Return [X, Y] of the center of cell containing provided text 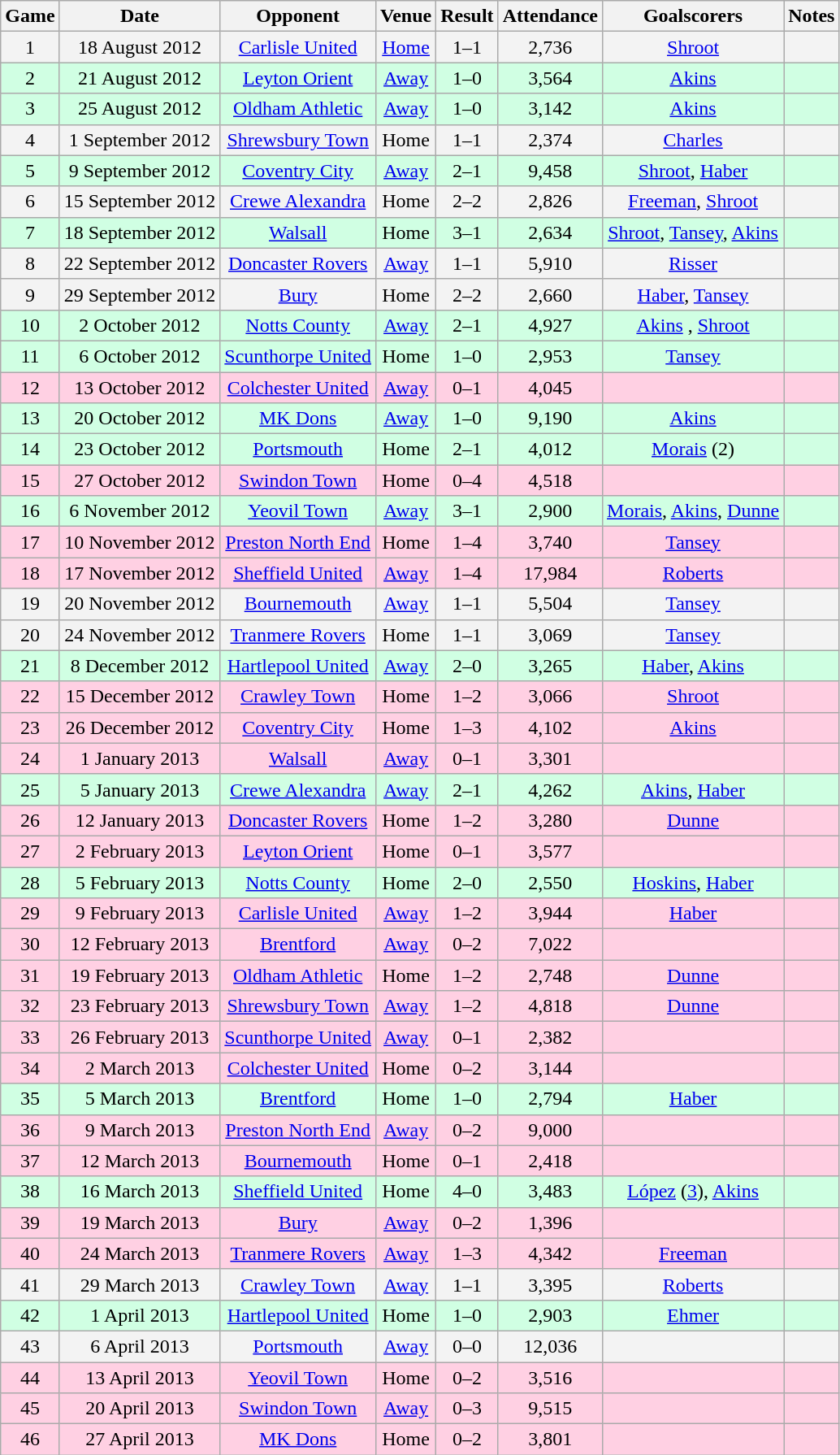
24 [30, 758]
Haber, Akins [694, 666]
13 April 2013 [140, 1378]
2 March 2013 [140, 1068]
6 April 2013 [140, 1346]
20 October 2012 [140, 419]
4,102 [550, 727]
2,550 [550, 882]
46 [30, 1440]
20 [30, 635]
Shroot, Haber [694, 171]
34 [30, 1068]
23 October 2012 [140, 450]
30 [30, 945]
38 [30, 1192]
5,910 [550, 263]
1,396 [550, 1223]
36 [30, 1130]
3,280 [550, 820]
4,342 [550, 1253]
22 September 2012 [140, 263]
4,262 [550, 789]
7,022 [550, 945]
25 [30, 789]
4,927 [550, 325]
45 [30, 1409]
5 January 2013 [140, 789]
9 March 2013 [140, 1130]
12 March 2013 [140, 1161]
20 April 2013 [140, 1409]
2,748 [550, 975]
3,801 [550, 1440]
2,418 [550, 1161]
7 [30, 232]
9,190 [550, 419]
6 [30, 202]
23 [30, 727]
29 March 2013 [140, 1284]
18 September 2012 [140, 232]
3,740 [550, 542]
1 January 2013 [140, 758]
15 December 2012 [140, 697]
16 March 2013 [140, 1192]
Akins , Shroot [694, 325]
5 March 2013 [140, 1099]
10 [30, 325]
1 [30, 47]
Venue [406, 16]
Charles [694, 140]
1 April 2013 [140, 1315]
Goalscorers [694, 16]
4,012 [550, 450]
Opponent [298, 16]
0–0 [467, 1346]
12 [30, 388]
2,953 [550, 356]
Haber, Tansey [694, 294]
17,984 [550, 573]
3,944 [550, 914]
9,458 [550, 171]
3,142 [550, 109]
15 [30, 480]
33 [30, 1037]
9,000 [550, 1130]
6 November 2012 [140, 511]
Freeman, Shroot [694, 202]
6 October 2012 [140, 356]
2,826 [550, 202]
4,818 [550, 1006]
44 [30, 1378]
10 November 2012 [140, 542]
37 [30, 1161]
14 [30, 450]
Attendance [550, 16]
2,374 [550, 140]
12 February 2013 [140, 945]
16 [30, 511]
26 December 2012 [140, 727]
4,518 [550, 480]
2,660 [550, 294]
17 November 2012 [140, 573]
Notes [812, 16]
3,265 [550, 666]
3,483 [550, 1192]
24 November 2012 [140, 635]
35 [30, 1099]
32 [30, 1006]
2 February 2013 [140, 851]
3,066 [550, 697]
2,903 [550, 1315]
1 September 2012 [140, 140]
2,794 [550, 1099]
2 October 2012 [140, 325]
18 [30, 573]
29 [30, 914]
5 [30, 171]
13 October 2012 [140, 388]
3,144 [550, 1068]
Morais (2) [694, 450]
2,900 [550, 511]
Date [140, 16]
23 February 2013 [140, 1006]
4–0 [467, 1192]
2,736 [550, 47]
17 [30, 542]
3,516 [550, 1378]
2,382 [550, 1037]
2,634 [550, 232]
42 [30, 1315]
29 September 2012 [140, 294]
Morais, Akins, Dunne [694, 511]
Akins, Haber [694, 789]
3,069 [550, 635]
43 [30, 1346]
27 April 2013 [140, 1440]
27 October 2012 [140, 480]
Shroot, Tansey, Akins [694, 232]
20 November 2012 [140, 604]
4 [30, 140]
Ehmer [694, 1315]
5,504 [550, 604]
0–3 [467, 1409]
28 [30, 882]
8 December 2012 [140, 666]
39 [30, 1223]
3,395 [550, 1284]
4,045 [550, 388]
9 September 2012 [140, 171]
24 March 2013 [140, 1253]
13 [30, 419]
22 [30, 697]
27 [30, 851]
0–4 [467, 480]
2 [30, 78]
26 February 2013 [140, 1037]
26 [30, 820]
3,564 [550, 78]
19 [30, 604]
25 August 2012 [140, 109]
Freeman [694, 1253]
9 [30, 294]
18 August 2012 [140, 47]
40 [30, 1253]
11 [30, 356]
Result [467, 16]
19 March 2013 [140, 1223]
21 [30, 666]
9 February 2013 [140, 914]
41 [30, 1284]
31 [30, 975]
5 February 2013 [140, 882]
19 February 2013 [140, 975]
3,301 [550, 758]
9,515 [550, 1409]
Hoskins, Haber [694, 882]
López (3), Akins [694, 1192]
15 September 2012 [140, 202]
Game [30, 16]
21 August 2012 [140, 78]
8 [30, 263]
12,036 [550, 1346]
3 [30, 109]
12 January 2013 [140, 820]
Risser [694, 263]
3,577 [550, 851]
